Identify which cell holds the provided text, then report its [X, Y] central coordinate. 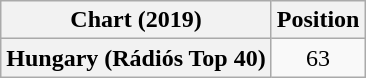
Position [318, 20]
Hungary (Rádiós Top 40) [136, 58]
63 [318, 58]
Chart (2019) [136, 20]
